Identify which cell holds the provided text, then report its (X, Y) central coordinate. 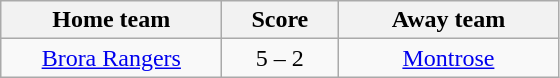
Home team (112, 20)
Montrose (448, 58)
Away team (448, 20)
Score (280, 20)
Brora Rangers (112, 58)
5 – 2 (280, 58)
